Provide the (X, Y) coordinate of the cell's center where the given text is located.  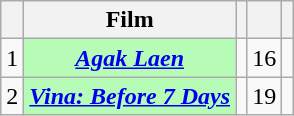
Film (130, 20)
Vina: Before 7 Days (130, 96)
Agak Laen (130, 58)
16 (264, 58)
2 (12, 96)
19 (264, 96)
1 (12, 58)
